Locate the cell with the specified text and output its [x, y] center coordinate. 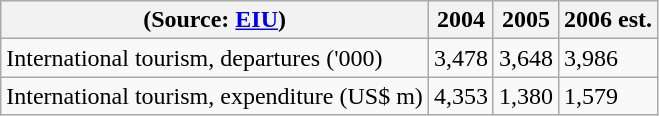
3,986 [608, 58]
4,353 [460, 96]
2004 [460, 20]
2006 est. [608, 20]
3,478 [460, 58]
3,648 [526, 58]
1,579 [608, 96]
International tourism, departures ('000) [215, 58]
2005 [526, 20]
(Source: EIU) [215, 20]
International tourism, expenditure (US$ m) [215, 96]
1,380 [526, 96]
